Locate the cell with the specified text and output its (X, Y) center coordinate. 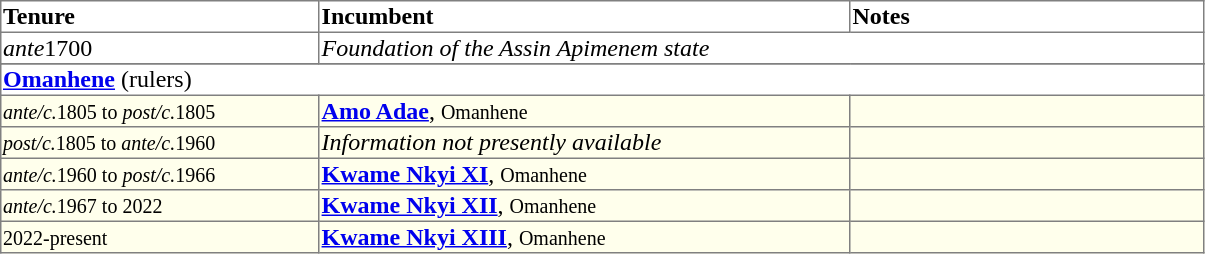
Information not presently available (584, 143)
Incumbent (584, 17)
post/c.1805 to ante/c.1960 (160, 143)
Kwame Nkyi XI, Omanhene (584, 174)
ante1700 (160, 48)
Tenure (160, 17)
Omanhene (rulers) (602, 80)
Notes (1027, 17)
Kwame Nkyi XII, Omanhene (584, 206)
2022-present (160, 237)
Foundation of the Assin Apimenem state (762, 48)
ante/c.1960 to post/c.1966 (160, 174)
Kwame Nkyi XIII, Omanhene (584, 237)
Amo Adae, Omanhene (584, 111)
ante/c.1805 to post/c.1805 (160, 111)
ante/c.1967 to 2022 (160, 206)
